Pinpoint the cell where the given text exists, returning its [X, Y] midpoint coordinate. 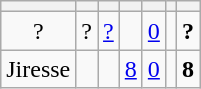
Jiresse [38, 69]
